Identify which cell holds the provided text, then report its (X, Y) central coordinate. 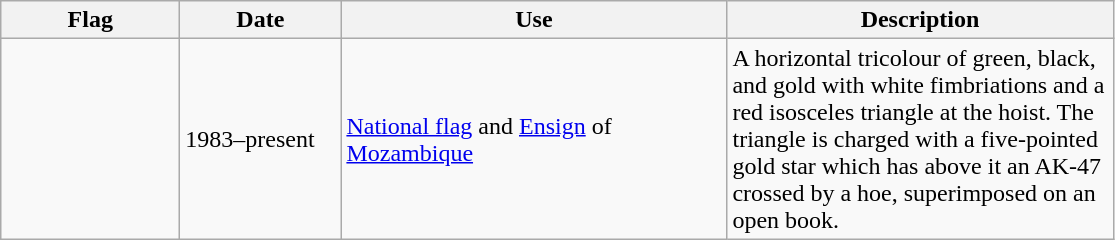
1983–present (260, 139)
Date (260, 20)
National flag and Ensign of Mozambique (534, 139)
Description (920, 20)
Use (534, 20)
Flag (90, 20)
